Capture the cell that displays the provided text and extract its [x, y] central coordinate. 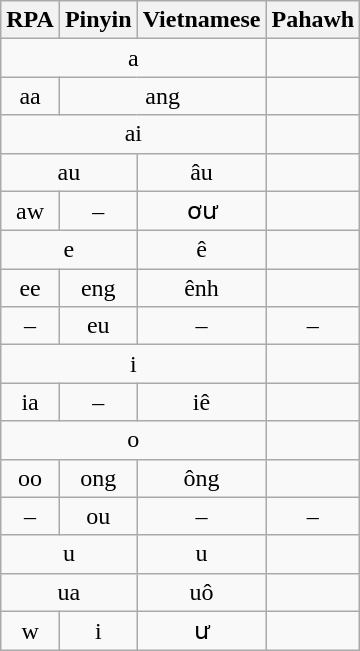
Pahawh [313, 20]
ai [134, 134]
w [30, 631]
ua [69, 592]
âu [202, 172]
ou [98, 516]
ong [98, 478]
ia [30, 402]
a [134, 58]
o [134, 440]
ông [202, 478]
au [69, 172]
eu [98, 326]
ee [30, 288]
ang [162, 96]
oo [30, 478]
aa [30, 96]
ư [202, 631]
ênh [202, 288]
Pinyin [98, 20]
aw [30, 211]
eng [98, 288]
Vietnamese [202, 20]
iê [202, 402]
uô [202, 592]
e [69, 250]
RPA [30, 20]
ê [202, 250]
ơư [202, 211]
